From the cell containing the given text, extract its center point as [x, y] coordinate. 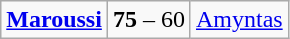
75 – 60 [148, 20]
Amyntas [239, 20]
Maroussi [54, 20]
